Extract the [X, Y] coordinate from the center of the cell holding the provided text.  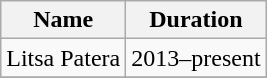
2013–present [196, 58]
Duration [196, 20]
Name [64, 20]
Litsa Patera [64, 58]
